Scan for the cell matching the given text and deliver its [X, Y] coordinate at center. 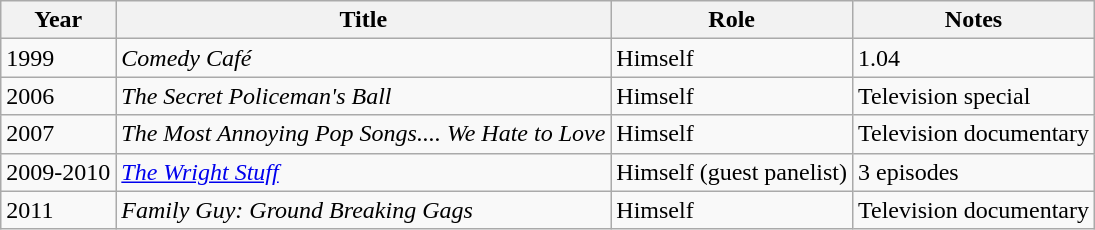
The Wright Stuff [364, 172]
Year [58, 20]
Comedy Café [364, 58]
2009-2010 [58, 172]
Role [732, 20]
2011 [58, 210]
1.04 [974, 58]
2006 [58, 96]
The Most Annoying Pop Songs.... We Hate to Love [364, 134]
Title [364, 20]
Television special [974, 96]
1999 [58, 58]
Himself (guest panelist) [732, 172]
2007 [58, 134]
Notes [974, 20]
Family Guy: Ground Breaking Gags [364, 210]
The Secret Policeman's Ball [364, 96]
3 episodes [974, 172]
